Search for the cell housing the specified text and yield its [X, Y] center coordinate. 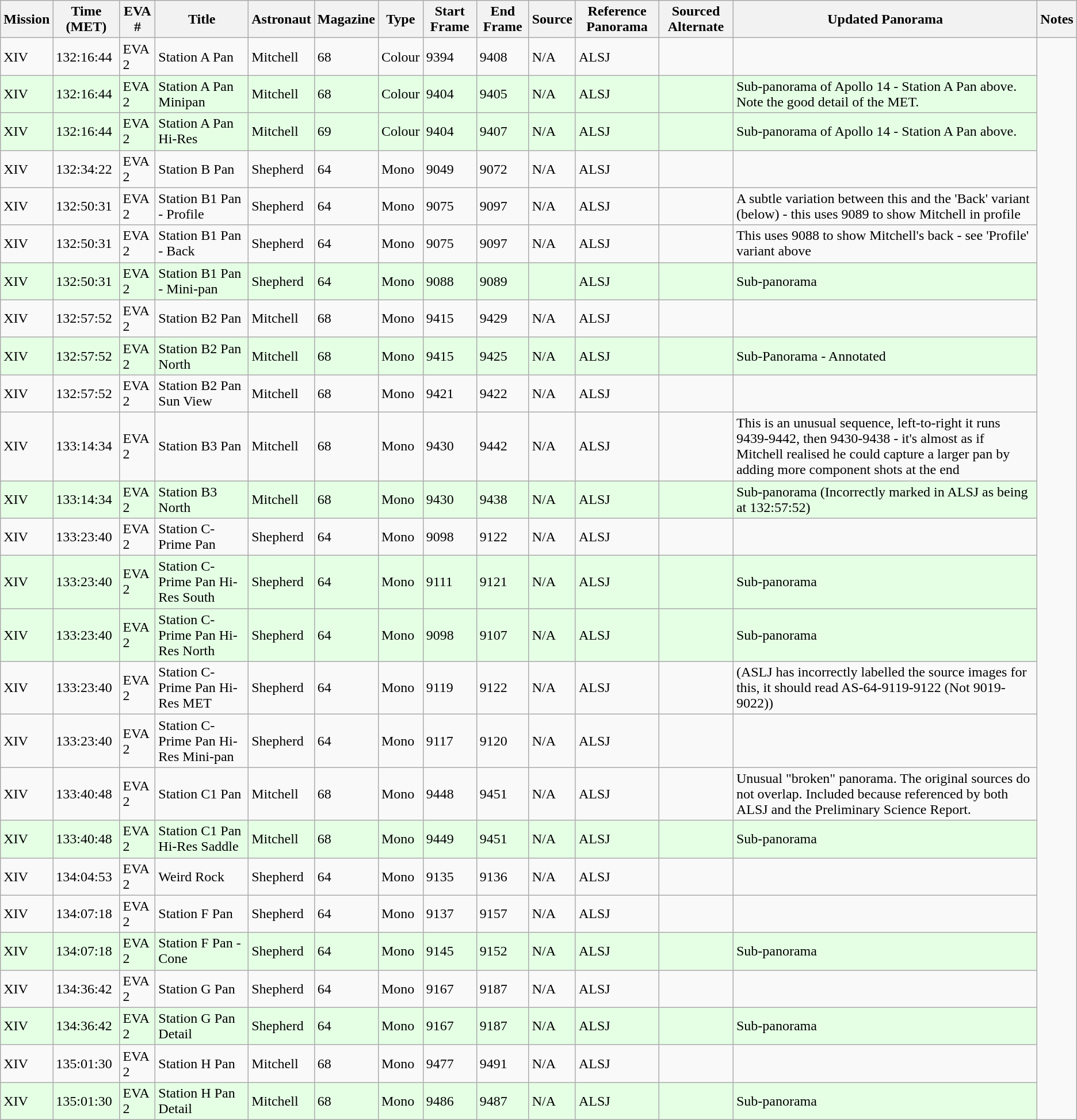
132:34:22 [86, 169]
Station B Pan [202, 169]
9088 [450, 281]
Station F Pan - Cone [202, 951]
Station B3 North [202, 499]
9136 [503, 877]
Station B2 Pan Sun View [202, 393]
Station C-Prime Pan [202, 537]
9119 [450, 688]
Station C-Prime Pan Hi-Res North [202, 635]
Astronaut [282, 20]
9157 [503, 913]
9429 [503, 319]
Mission [26, 20]
9449 [450, 839]
Station G Pan [202, 988]
9137 [450, 913]
9407 [503, 131]
9111 [450, 582]
9491 [503, 1063]
Station A Pan [202, 56]
9405 [503, 94]
End Frame [503, 20]
Station G Pan Detail [202, 1026]
9448 [450, 794]
EVA # [138, 20]
Station B1 Pan - Back [202, 244]
Station C-Prime Pan Hi-Res South [202, 582]
69 [346, 131]
Station H Pan Detail [202, 1101]
9438 [503, 499]
Updated Panorama [885, 20]
Type [400, 20]
Start Frame [450, 20]
Station H Pan [202, 1063]
Source [552, 20]
Station C-Prime Pan Hi-Res Mini-pan [202, 741]
Station B2 Pan North [202, 356]
9145 [450, 951]
Sourced Alternate [696, 20]
9425 [503, 356]
9107 [503, 635]
9394 [450, 56]
Station B1 Pan - Profile [202, 206]
9408 [503, 56]
This uses 9088 to show Mitchell's back - see 'Profile' variant above [885, 244]
9135 [450, 877]
Station B1 Pan - Mini-pan [202, 281]
Sub-Panorama - Annotated [885, 356]
Weird Rock [202, 877]
Station C1 Pan Hi-Res Saddle [202, 839]
9152 [503, 951]
Reference Panorama [617, 20]
(ASLJ has incorrectly labelled the source images for this, it should read AS-64-9119-9122 (Not 9019-9022)) [885, 688]
Notes [1057, 20]
9049 [450, 169]
9117 [450, 741]
Station B3 Pan [202, 446]
Station C-Prime Pan Hi-Res MET [202, 688]
Time (MET) [86, 20]
Unusual "broken" panorama. The original sources do not overlap. Included because referenced by both ALSJ and the Preliminary Science Report. [885, 794]
Title [202, 20]
Sub-panorama of Apollo 14 - Station A Pan above. Note the good detail of the MET. [885, 94]
Station A Pan Minipan [202, 94]
9486 [450, 1101]
9422 [503, 393]
Sub-panorama of Apollo 14 - Station A Pan above. [885, 131]
A subtle variation between this and the 'Back' variant (below) - this uses 9089 to show Mitchell in profile [885, 206]
Station C1 Pan [202, 794]
9487 [503, 1101]
Station A Pan Hi-Res [202, 131]
9120 [503, 741]
Station F Pan [202, 913]
Sub-panorama (Incorrectly marked in ALSJ as being at 132:57:52) [885, 499]
134:04:53 [86, 877]
9421 [450, 393]
9121 [503, 582]
9072 [503, 169]
Magazine [346, 20]
Station B2 Pan [202, 319]
9089 [503, 281]
9477 [450, 1063]
9442 [503, 446]
